Determine the [x, y] coordinate at the center of the cell enclosing the given text.  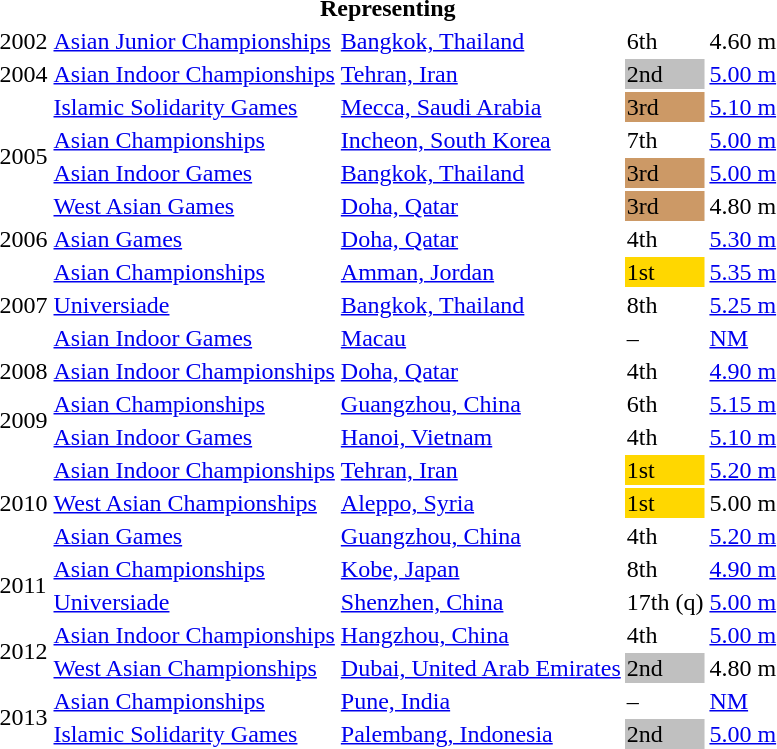
Dubai, United Arab Emirates [480, 668]
Palembang, Indonesia [480, 734]
Shenzhen, China [480, 602]
Kobe, Japan [480, 569]
Incheon, South Korea [480, 140]
Pune, India [480, 701]
Mecca, Saudi Arabia [480, 107]
7th [665, 140]
Asian Junior Championships [194, 41]
West Asian Games [194, 206]
Hanoi, Vietnam [480, 437]
17th (q) [665, 602]
Macau [480, 338]
Hangzhou, China [480, 635]
Amman, Jordan [480, 272]
Aleppo, Syria [480, 503]
